Provide the (X, Y) coordinate of the cell's center where the given text is located.  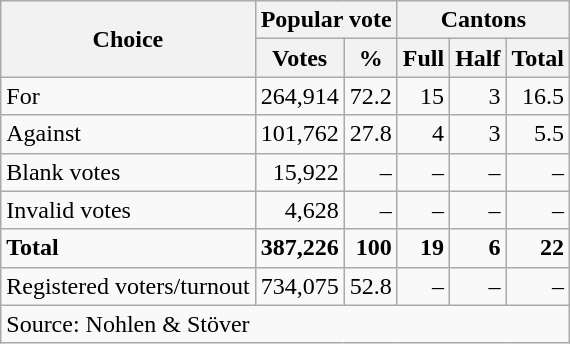
Invalid votes (128, 210)
52.8 (370, 286)
4,628 (300, 210)
% (370, 58)
4 (423, 134)
22 (538, 248)
Full (423, 58)
27.8 (370, 134)
Registered voters/turnout (128, 286)
Choice (128, 39)
19 (423, 248)
Half (478, 58)
101,762 (300, 134)
16.5 (538, 96)
Votes (300, 58)
72.2 (370, 96)
734,075 (300, 286)
Blank votes (128, 172)
15 (423, 96)
100 (370, 248)
Against (128, 134)
387,226 (300, 248)
5.5 (538, 134)
6 (478, 248)
Popular vote (326, 20)
264,914 (300, 96)
For (128, 96)
15,922 (300, 172)
Source: Nohlen & Stöver (286, 324)
Cantons (483, 20)
